Determine the [x, y] coordinate at the center of the cell enclosing the given text.  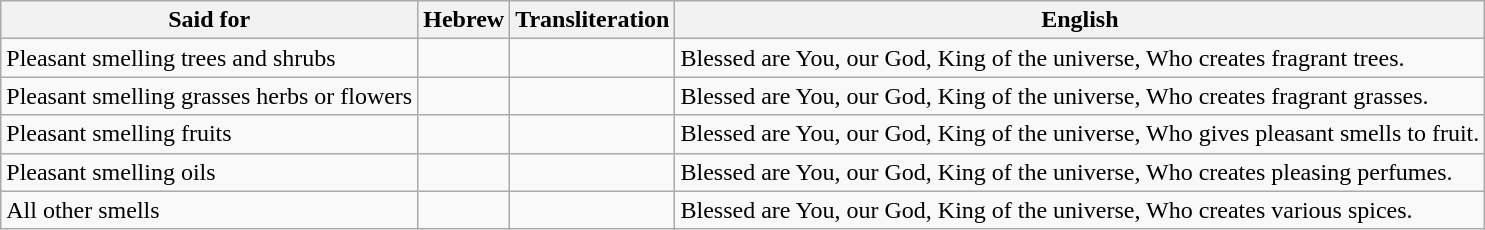
Blessed are You, our God, King of the universe, Who creates pleasing perfumes. [1080, 172]
Pleasant smelling fruits [210, 134]
Transliteration [592, 20]
Blessed are You, our God, King of the universe, Who creates fragrant trees. [1080, 58]
Pleasant smelling oils [210, 172]
Blessed are You, our God, King of the universe, Who creates fragrant grasses. [1080, 96]
Blessed are You, our God, King of the universe, Who gives pleasant smells to fruit. [1080, 134]
Hebrew [464, 20]
Said for [210, 20]
All other smells [210, 210]
Pleasant smelling grasses herbs or flowers [210, 96]
English [1080, 20]
Blessed are You, our God, King of the universe, Who creates various spices. [1080, 210]
Pleasant smelling trees and shrubs [210, 58]
